Identify which cell holds the provided text, then report its (X, Y) central coordinate. 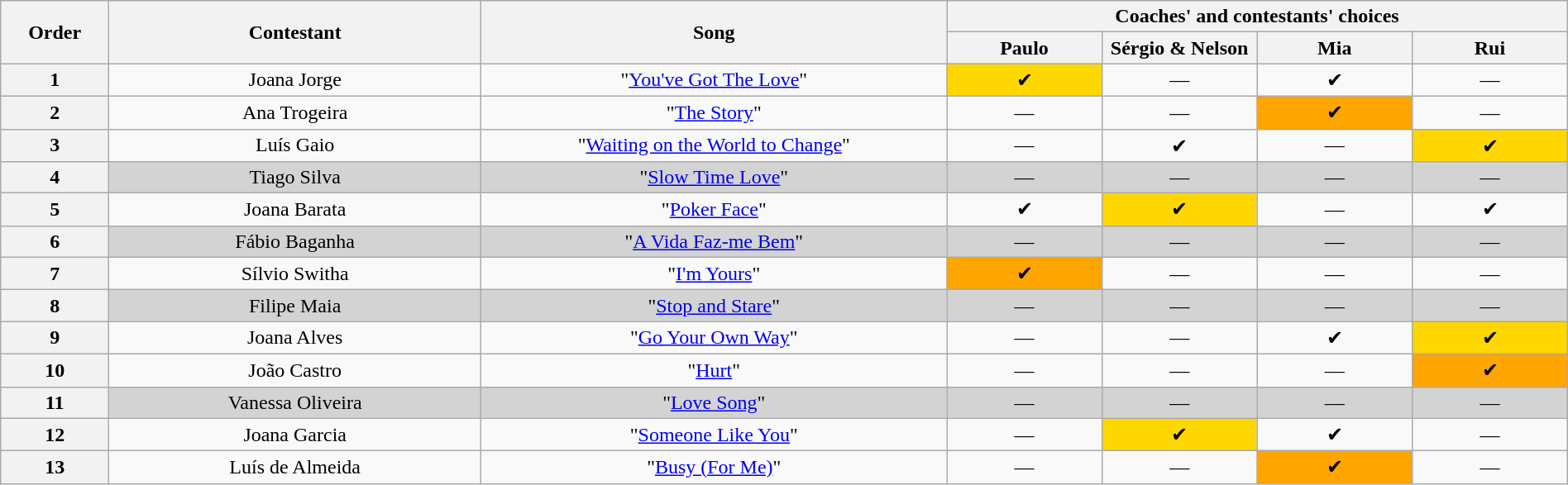
"Stop and Stare" (715, 306)
Order (55, 32)
Song (715, 32)
1 (55, 80)
Ana Trogeira (295, 112)
"I'm Yours" (715, 273)
Joana Alves (295, 338)
"Love Song" (715, 402)
11 (55, 402)
Joana Barata (295, 210)
Vanessa Oliveira (295, 402)
12 (55, 435)
Coaches' and contestants' choices (1257, 17)
"You've Got The Love" (715, 80)
4 (55, 178)
Sílvio Switha (295, 273)
"Go Your Own Way" (715, 338)
"Poker Face" (715, 210)
Luís de Almeida (295, 468)
Filipe Maia (295, 306)
13 (55, 468)
"Hurt" (715, 370)
"Slow Time Love" (715, 178)
10 (55, 370)
"The Story" (715, 112)
Mia (1335, 48)
Rui (1490, 48)
"Waiting on the World to Change" (715, 145)
8 (55, 306)
Joana Garcia (295, 435)
Contestant (295, 32)
Paulo (1025, 48)
7 (55, 273)
Joana Jorge (295, 80)
"Busy (For Me)" (715, 468)
"A Vida Faz-me Bem" (715, 241)
Luís Gaio (295, 145)
Fábio Baganha (295, 241)
2 (55, 112)
João Castro (295, 370)
Tiago Silva (295, 178)
9 (55, 338)
"Someone Like You" (715, 435)
3 (55, 145)
Sérgio & Nelson (1179, 48)
6 (55, 241)
5 (55, 210)
